Search for the cell housing the specified text and yield its [X, Y] center coordinate. 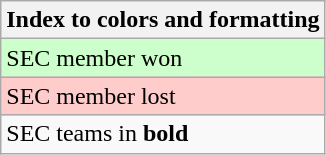
SEC teams in bold [163, 134]
SEC member lost [163, 96]
Index to colors and formatting [163, 20]
SEC member won [163, 58]
